Capture the cell that displays the provided text and extract its (x, y) central coordinate. 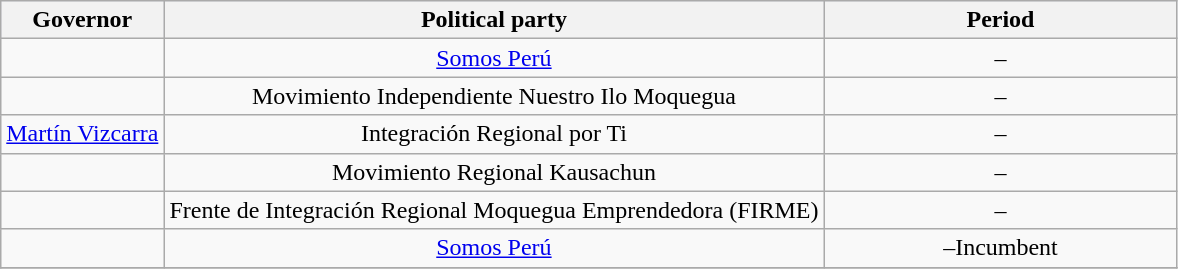
Movimiento Independiente Nuestro Ilo Moquegua (494, 96)
Martín Vizcarra (82, 134)
Governor (82, 20)
Period (1000, 20)
Political party (494, 20)
–Incumbent (1000, 248)
Movimiento Regional Kausachun (494, 172)
Frente de Integración Regional Moquegua Emprendedora (FIRME) (494, 210)
Integración Regional por Ti (494, 134)
